Determine the [x, y] coordinate at the center of the cell enclosing the given text.  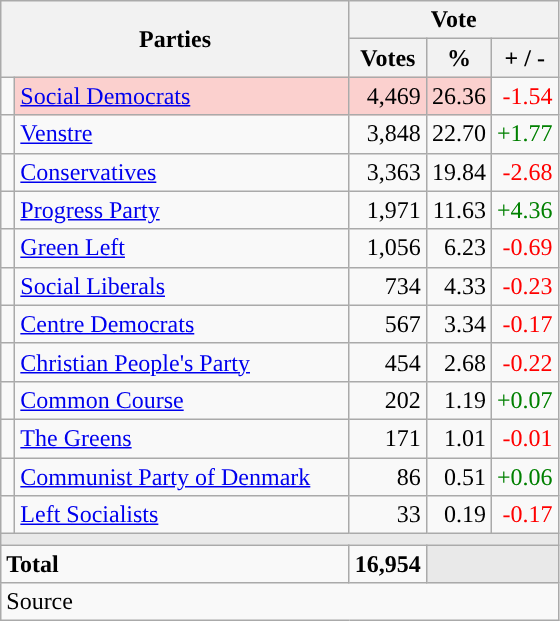
734 [388, 286]
Social Democrats [182, 96]
3,848 [388, 134]
4.33 [458, 286]
Left Socialists [182, 515]
567 [388, 324]
454 [388, 362]
Communist Party of Denmark [182, 477]
Parties [176, 39]
Vote [454, 20]
3.34 [458, 324]
2.68 [458, 362]
33 [388, 515]
1,056 [388, 248]
Common Course [182, 400]
-0.01 [524, 438]
Conservatives [182, 172]
1.19 [458, 400]
+4.36 [524, 210]
3,363 [388, 172]
11.63 [458, 210]
+ / - [524, 58]
+0.06 [524, 477]
-0.22 [524, 362]
Progress Party [182, 210]
26.36 [458, 96]
202 [388, 400]
-0.69 [524, 248]
+0.07 [524, 400]
The Greens [182, 438]
-0.23 [524, 286]
171 [388, 438]
6.23 [458, 248]
16,954 [388, 564]
0.51 [458, 477]
Social Liberals [182, 286]
-1.54 [524, 96]
% [458, 58]
0.19 [458, 515]
Centre Democrats [182, 324]
Total [176, 564]
22.70 [458, 134]
4,469 [388, 96]
Votes [388, 58]
1.01 [458, 438]
86 [388, 477]
Venstre [182, 134]
Source [280, 602]
Green Left [182, 248]
1,971 [388, 210]
+1.77 [524, 134]
19.84 [458, 172]
Christian People's Party [182, 362]
-2.68 [524, 172]
